Capture the cell that displays the provided text and extract its (X, Y) central coordinate. 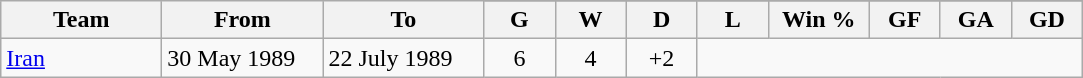
4 (590, 58)
22 July 1989 (404, 58)
To (404, 20)
Win % (818, 20)
GF (904, 20)
GA (976, 20)
6 (520, 58)
G (520, 20)
+2 (662, 58)
D (662, 20)
GD (1046, 20)
Team (82, 20)
L (732, 20)
30 May 1989 (242, 58)
Iran (82, 58)
From (242, 20)
W (590, 20)
